Provide the (X, Y) coordinate of the cell's center where the given text is located.  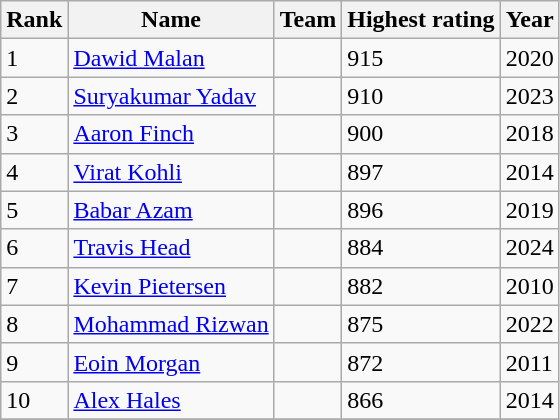
Rank (34, 20)
10 (34, 400)
Kevin Pietersen (171, 286)
3 (34, 134)
884 (421, 248)
Mohammad Rizwan (171, 324)
1 (34, 58)
2011 (530, 362)
Virat Kohli (171, 172)
2023 (530, 96)
2022 (530, 324)
Aaron Finch (171, 134)
8 (34, 324)
910 (421, 96)
5 (34, 210)
866 (421, 400)
6 (34, 248)
915 (421, 58)
2 (34, 96)
2019 (530, 210)
7 (34, 286)
9 (34, 362)
896 (421, 210)
Suryakumar Yadav (171, 96)
2020 (530, 58)
Team (308, 20)
Name (171, 20)
Eoin Morgan (171, 362)
Highest rating (421, 20)
2024 (530, 248)
Year (530, 20)
872 (421, 362)
900 (421, 134)
897 (421, 172)
882 (421, 286)
Travis Head (171, 248)
4 (34, 172)
2010 (530, 286)
875 (421, 324)
Alex Hales (171, 400)
Dawid Malan (171, 58)
2018 (530, 134)
Babar Azam (171, 210)
